Search for the cell housing the specified text and yield its [X, Y] center coordinate. 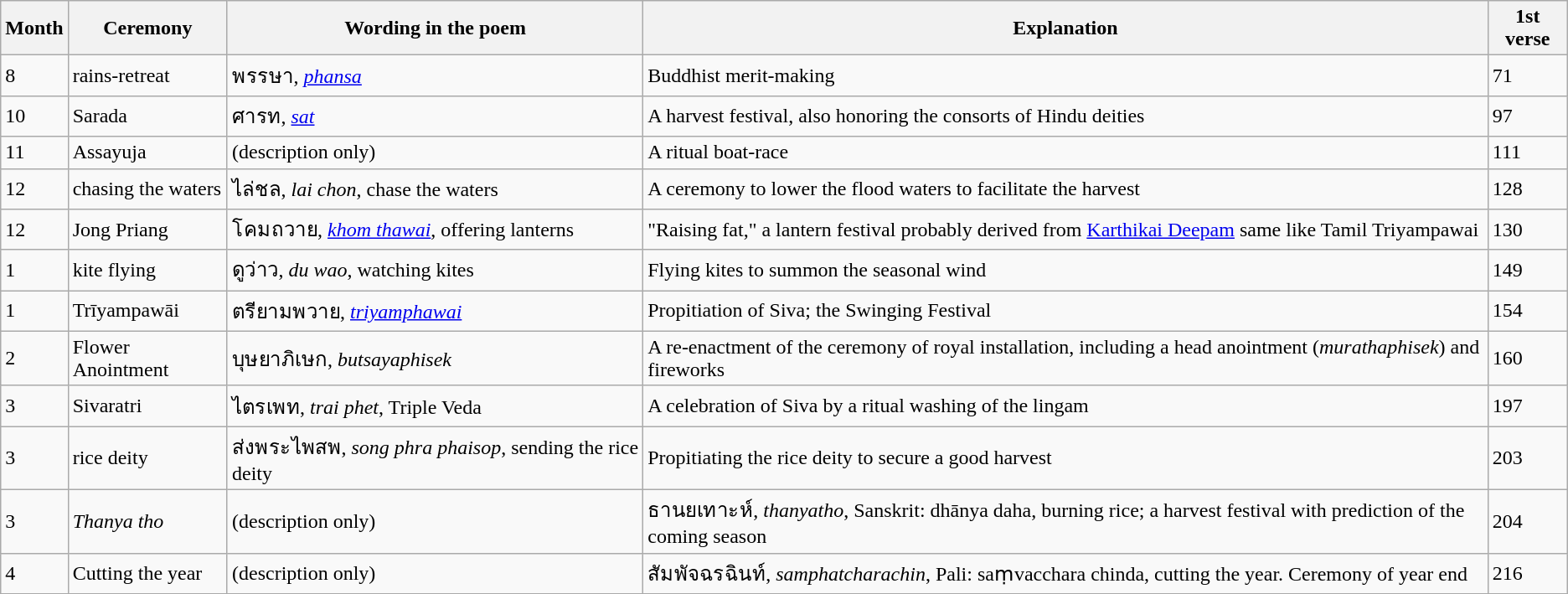
rice deity [147, 458]
Jong Priang [147, 230]
Explanation [1065, 28]
8 [34, 75]
A celebration of Siva by a ritual washing of the lingam [1065, 405]
204 [1528, 521]
11 [34, 152]
"Raising fat," a lantern festival probably derived from Karthikai Deepam same like Tamil Triyampawai [1065, 230]
203 [1528, 458]
A ceremony to lower the flood waters to facilitate the harvest [1065, 189]
A harvest festival, also honoring the consorts of Hindu deities [1065, 116]
Assayuja [147, 152]
โคมถวาย, khom thawai, offering lanterns [435, 230]
Cutting the year [147, 573]
197 [1528, 405]
kite flying [147, 270]
สัมพัจฉรฉินท์, samphatcharachin, Pali: saṃvacchara chinda, cutting the year. Ceremony of year end [1065, 573]
149 [1528, 270]
A ritual boat-race [1065, 152]
Propitiation of Siva; the Swinging Festival [1065, 312]
154 [1528, 312]
ดูว่าว, du wao, watching kites [435, 270]
111 [1528, 152]
บุษยาภิเษก, butsayaphisek [435, 359]
2 [34, 359]
ไล่ชล, lai chon, chase the waters [435, 189]
216 [1528, 573]
Sivaratri [147, 405]
Propitiating the rice deity to secure a good harvest [1065, 458]
1st verse [1528, 28]
Flying kites to summon the seasonal wind [1065, 270]
rains-retreat [147, 75]
พรรษา, phansa [435, 75]
ตรียามพวาย, triyamphawai [435, 312]
130 [1528, 230]
ส่งพระไพสพ, song phra phaisop, sending the rice deity [435, 458]
4 [34, 573]
Ceremony [147, 28]
97 [1528, 116]
160 [1528, 359]
chasing the waters [147, 189]
Wording in the poem [435, 28]
A re-enactment of the ceremony of royal installation, including a head anointment (murathaphisek) and fireworks [1065, 359]
Buddhist merit-making [1065, 75]
Month [34, 28]
Sarada [147, 116]
71 [1528, 75]
Thanya tho [147, 521]
10 [34, 116]
ศารท, sat [435, 116]
ธานยเทาะห์, thanyatho, Sanskrit: dhānya daha, burning rice; a harvest festival with prediction of the coming season [1065, 521]
Flower Anointment [147, 359]
128 [1528, 189]
ไตรเพท, trai phet, Triple Veda [435, 405]
Trīyampawāi [147, 312]
